Capture the cell that displays the provided text and extract its (x, y) central coordinate. 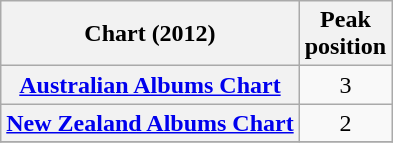
New Zealand Albums Chart (150, 123)
3 (345, 85)
Chart (2012) (150, 34)
Australian Albums Chart (150, 85)
Peakposition (345, 34)
2 (345, 123)
